Provide the (X, Y) coordinate of the cell's center where the given text is located.  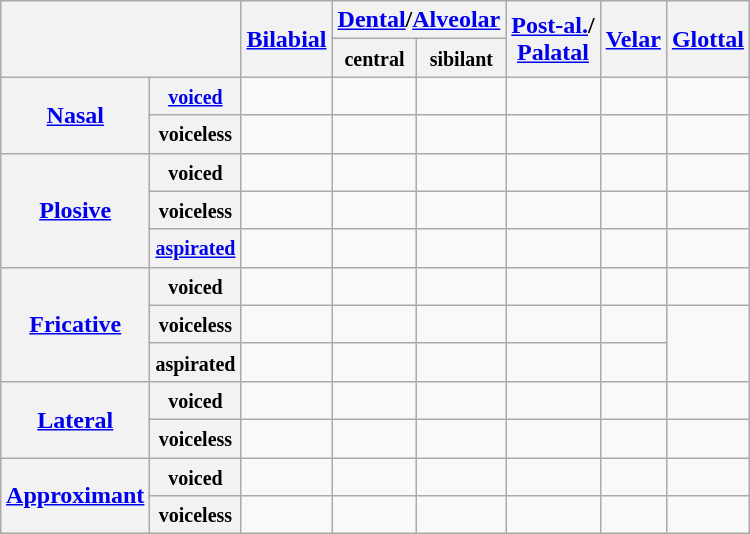
Approximant (76, 496)
Velar (633, 39)
central (374, 58)
Nasal (76, 115)
Fricative (76, 324)
Bilabial (286, 39)
Dental/Alveolar (419, 20)
Post-al./Palatal (553, 39)
sibilant (462, 58)
Plosive (76, 210)
Glottal (708, 39)
Lateral (76, 419)
